Search for the cell housing the specified text and yield its [x, y] center coordinate. 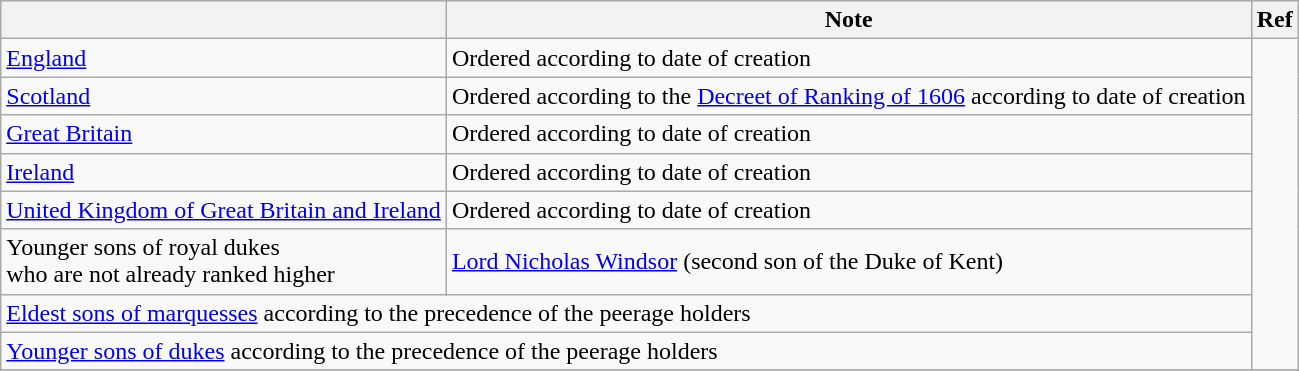
Lord Nicholas Windsor (second son of the Duke of Kent) [848, 262]
Note [848, 20]
Ordered according to the Decreet of Ranking of 1606 according to date of creation [848, 96]
Ireland [224, 172]
Younger sons of royal dukeswho are not already ranked higher [224, 262]
United Kingdom of Great Britain and Ireland [224, 210]
Ref [1274, 20]
England [224, 58]
Scotland [224, 96]
Younger sons of dukes according to the precedence of the peerage holders [626, 351]
Eldest sons of marquesses according to the precedence of the peerage holders [626, 313]
Great Britain [224, 134]
